Return the [x, y] coordinate for the center point of the cell that contains the specified text.  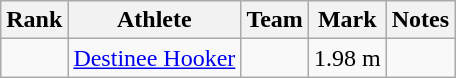
Notes [420, 20]
Rank [34, 20]
Mark [347, 20]
Team [275, 20]
Athlete [154, 20]
Destinee Hooker [154, 58]
1.98 m [347, 58]
